For the text-containing cell, return its midpoint in (x, y) coordinate format. 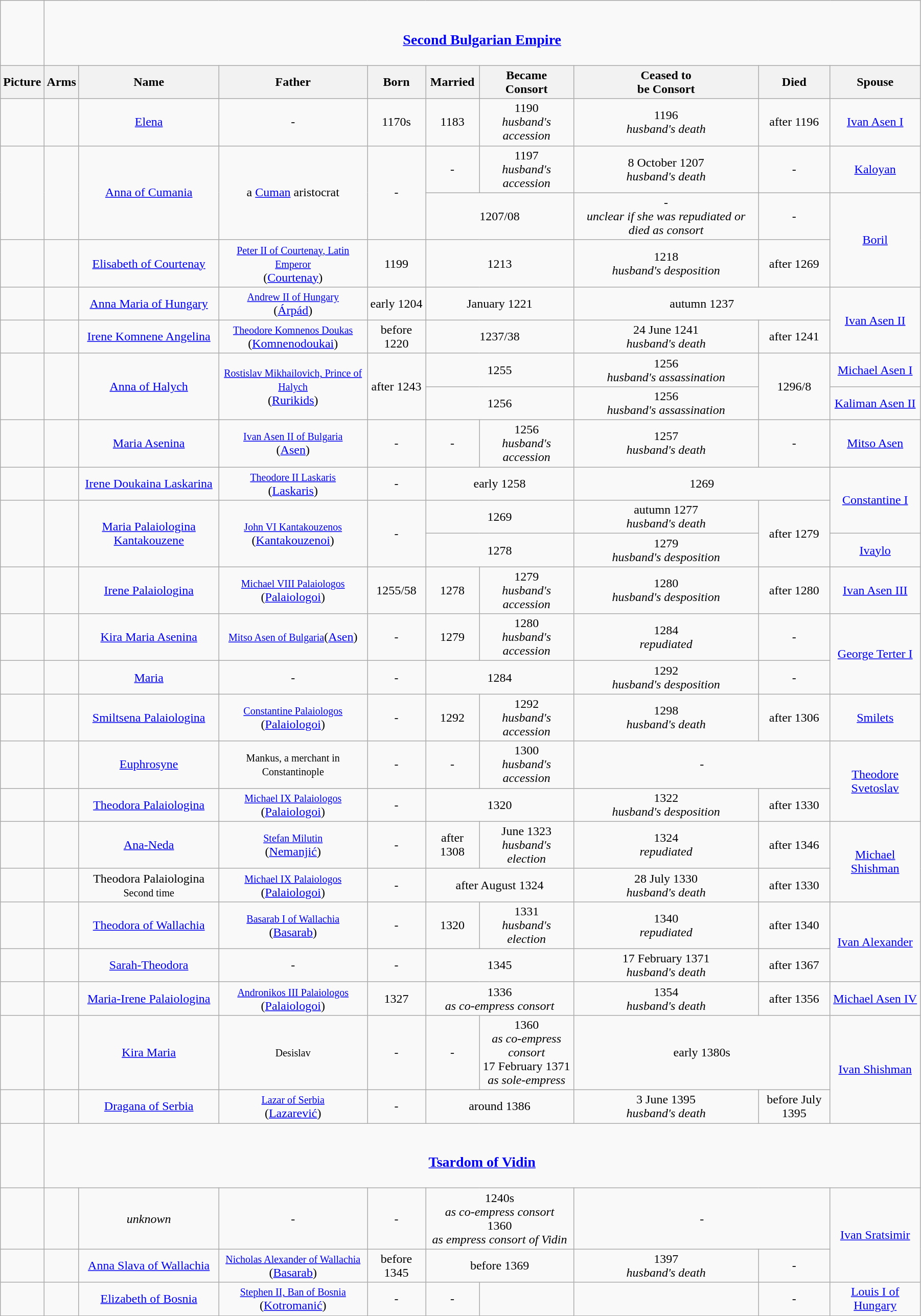
Rostislav Mikhailovich, Prince of Halych(Rurikids) (293, 386)
1197husband's accession (526, 169)
-unclear if she was repudiated or died as consort (666, 216)
1255 (499, 370)
Spouse (875, 82)
Theodore Svetoslav (875, 781)
1280husband's desposition (666, 590)
Elisabeth of Courtenay (149, 263)
before July 1395 (794, 1107)
after 1269 (794, 263)
1324repudiated (666, 845)
1322husband's desposition (666, 804)
Ivan Asen III (875, 590)
early 1258 (499, 483)
Basarab I of Wallachia(Basarab) (293, 925)
Theodora Palaiologina (149, 804)
1279husband's desposition (666, 550)
early 1204 (397, 304)
after 1356 (794, 999)
Anna Slava of Wallachia (149, 1265)
Elizabeth of Bosnia (149, 1299)
Arms (61, 82)
Stephen II, Ban of Bosnia(Kotromanić) (293, 1299)
George Terter I (875, 654)
1196husband's death (666, 122)
Maria-Irene Palaiologina (149, 999)
around 1386 (499, 1107)
1331husband's election (526, 925)
after 1243 (397, 386)
1340repudiated (666, 925)
before 1369 (499, 1265)
Andronikos III Palaiologos(Palaiologoi) (293, 999)
Anna of Cumania (149, 193)
Sarah-Theodora (149, 965)
Picture (22, 82)
8 October 1207husband's death (666, 169)
John VI Kantakouzenos(Kantakouzenoi) (293, 534)
after 1308 (452, 845)
Smilets (875, 718)
Louis I of Hungary (875, 1299)
after 1280 (794, 590)
before 1345 (397, 1265)
Theodora PalaiologinaSecond time (149, 885)
1218husband's desposition (666, 263)
Tsardom of Vidin (482, 1156)
Married (452, 82)
Elena (149, 122)
Anna Maria of Hungary (149, 304)
Ivan Alexander (875, 941)
Stefan Milutin(Nemanjić) (293, 845)
1280husband's accession (526, 637)
after 1346 (794, 845)
Smiltsena Palaiologina (149, 718)
Ivan Sratsimir (875, 1235)
Boril (875, 240)
Irene Komnene Angelina (149, 336)
1257husband's death (666, 444)
1190husband's accession (526, 122)
1360as co-empress consort17 February 1371as sole-empress (526, 1052)
1256husband's accession (526, 444)
1345 (499, 965)
Constantine Palaiologos(Palaiologoi) (293, 718)
after 1367 (794, 965)
Maria Palaiologina Kantakouzene (149, 534)
Mitso Asen (875, 444)
Maria (149, 678)
Nicholas Alexander of Wallachia(Basarab) (293, 1265)
Dragana of Serbia (149, 1107)
Michael VIII Palaiologos(Palaiologoi) (293, 590)
1292 (452, 718)
Died (794, 82)
Michael Asen IV (875, 999)
Name (149, 82)
1300husband's accession (526, 765)
1292husband's accession (526, 718)
1237/38 (499, 336)
Euphrosyne (149, 765)
Ana-Neda (149, 845)
1284repudiated (666, 637)
28 July 1330husband's death (666, 885)
Michael Shishman (875, 862)
after 1306 (794, 718)
before 1220 (397, 336)
Peter II of Courtenay, Latin Emperor(Courtenay) (293, 263)
1292husband's desposition (666, 678)
Irene Doukaina Laskarina (149, 483)
Ivaylo (875, 550)
1213 (499, 263)
17 February 1371husband's death (666, 965)
Ivan Asen I (875, 122)
Father (293, 82)
after 1279 (794, 534)
Ivan Asen II of Bulgaria(Asen) (293, 444)
Theodora of Wallachia (149, 925)
Ceased tobe Consort (666, 82)
January 1221 (499, 304)
1170s (397, 122)
Second Bulgarian Empire (482, 33)
Michael Asen I (875, 370)
Kira Maria Asenina (149, 637)
after 1340 (794, 925)
Mankus, a merchant in Constantinople (293, 765)
Constantine I (875, 500)
Kaloyan (875, 169)
1279 (452, 637)
after 1196 (794, 122)
1255/58 (397, 590)
1298husband's death (666, 718)
Ivan Shishman (875, 1069)
early 1380s (702, 1052)
1240sas co-empress consort1360as empress consort of Vidin (499, 1218)
a Cuman aristocrat (293, 193)
BecameConsort (526, 82)
Andrew II of Hungary(Árpád) (293, 304)
autumn 1237 (702, 304)
1296/8 (794, 386)
Maria Asenina (149, 444)
unknown (149, 1218)
1256 (499, 403)
Mitso Asen of Bulgaria(Asen) (293, 637)
Anna of Halych (149, 386)
1183 (452, 122)
24 June 1241husband's death (666, 336)
Kira Maria (149, 1052)
1397husband's death (666, 1265)
3 June 1395husband's death (666, 1107)
1207/08 (499, 216)
1284 (499, 678)
Kaliman Asen II (875, 403)
June 1323 husband's election (526, 845)
autumn 1277husband's death (666, 517)
Ivan Asen II (875, 320)
Lazar of Serbia(Lazarević) (293, 1107)
1336as co-empress consort (499, 999)
Theodore II Laskaris(Laskaris) (293, 483)
Desislav (293, 1052)
after 1241 (794, 336)
Theodore Komnenos Doukas(Komnenodoukai) (293, 336)
1354husband's death (666, 999)
Born (397, 82)
after August 1324 (499, 885)
1199 (397, 263)
1327 (397, 999)
1279husband's accession (526, 590)
Irene Palaiologina (149, 590)
